Search for the cell housing the specified text and yield its (x, y) center coordinate. 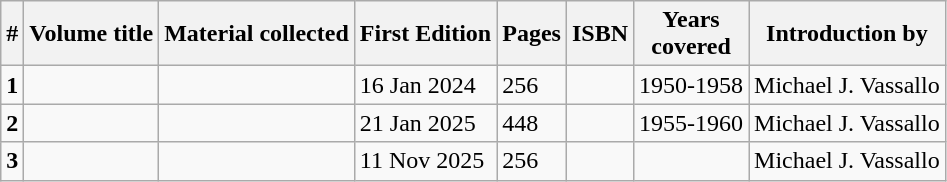
Volume title (92, 34)
11 Nov 2025 (425, 161)
3 (12, 161)
1955-1960 (692, 123)
ISBN (600, 34)
2 (12, 123)
# (12, 34)
1 (12, 85)
Introduction by (848, 34)
First Edition (425, 34)
448 (532, 123)
21 Jan 2025 (425, 123)
Material collected (257, 34)
1950-1958 (692, 85)
16 Jan 2024 (425, 85)
Pages (532, 34)
Years covered (692, 34)
